Search for the cell housing the specified text and yield its [x, y] center coordinate. 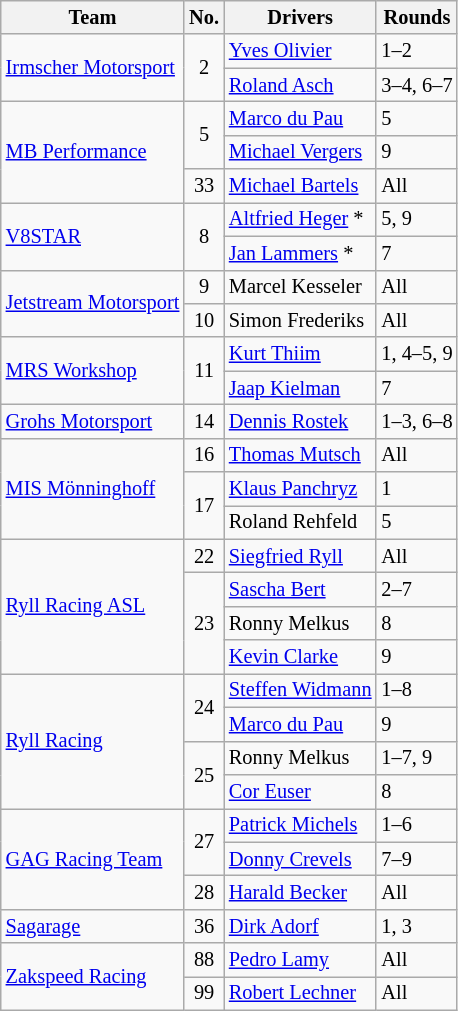
1–7, 9 [416, 758]
Altfried Heger * [300, 219]
Rounds [416, 17]
5, 9 [416, 219]
16 [204, 455]
Dirk Adorf [300, 926]
Michael Bartels [300, 186]
MIS Mönninghoff [93, 488]
10 [204, 320]
Marcel Kesseler [300, 287]
Team [93, 17]
Yves Olivier [300, 51]
GAG Racing Team [93, 858]
Drivers [300, 17]
Kevin Clarke [300, 657]
Donny Crevels [300, 859]
Roland Rehfeld [300, 522]
1, 3 [416, 926]
88 [204, 960]
Sascha Bert [300, 589]
MB Performance [93, 152]
Michael Vergers [300, 152]
1–3, 6–8 [416, 421]
Robert Lechner [300, 993]
Siegfried Ryll [300, 556]
Zakspeed Racing [93, 976]
Jaap Kielman [300, 388]
Jan Lammers * [300, 253]
Roland Asch [300, 85]
22 [204, 556]
17 [204, 506]
Harald Becker [300, 892]
1–8 [416, 690]
25 [204, 774]
2 [204, 68]
23 [204, 622]
No. [204, 17]
36 [204, 926]
7–9 [416, 859]
28 [204, 892]
Grohs Motorsport [93, 421]
11 [204, 370]
1, 4–5, 9 [416, 354]
1–6 [416, 825]
Irmscher Motorsport [93, 68]
24 [204, 706]
V8STAR [93, 236]
99 [204, 993]
Sagarage [93, 926]
Klaus Panchryz [300, 489]
Thomas Mutsch [300, 455]
Kurt Thiim [300, 354]
Steffen Widmann [300, 690]
Jetstream Motorsport [93, 304]
14 [204, 421]
MRS Workshop [93, 370]
2–7 [416, 589]
33 [204, 186]
Pedro Lamy [300, 960]
Patrick Michels [300, 825]
Cor Euser [300, 791]
3–4, 6–7 [416, 85]
27 [204, 842]
1 [416, 489]
Ryll Racing [93, 740]
1–2 [416, 51]
Simon Frederiks [300, 320]
Ryll Racing ASL [93, 606]
Dennis Rostek [300, 421]
